Extract the [x, y] coordinate from the center of the cell holding the provided text.  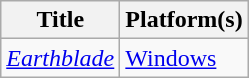
Earthblade [60, 58]
Platform(s) [184, 20]
Title [60, 20]
Windows [184, 58]
